Locate the cell with the specified text and output its [x, y] center coordinate. 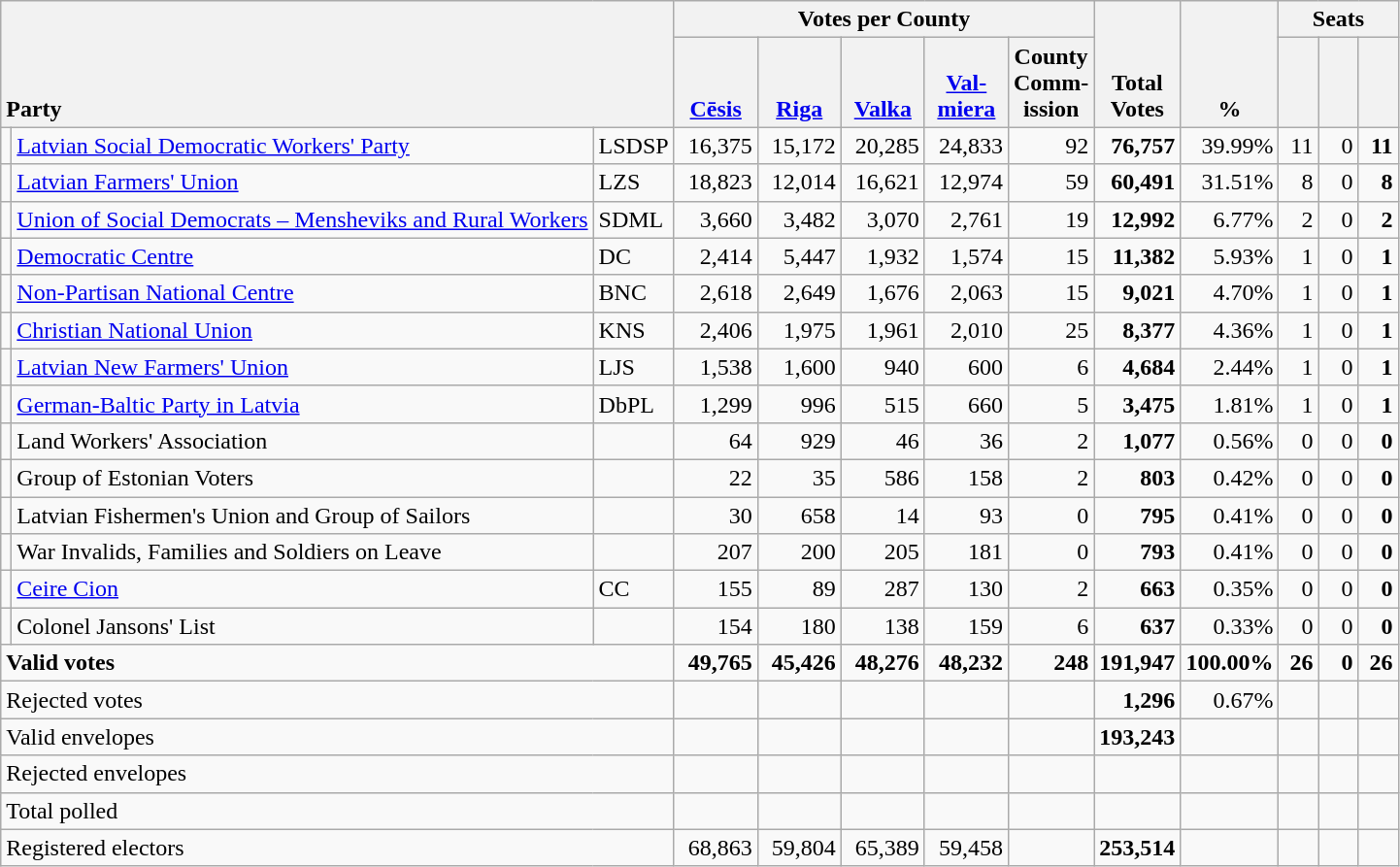
3,475 [1138, 404]
48,276 [883, 663]
LZS [633, 183]
Total polled [338, 811]
Valid votes [338, 663]
59 [1050, 183]
8,377 [1138, 330]
% [1229, 64]
Party [338, 64]
2.44% [1229, 367]
Latvian Fishermen's Union and Group of Sailors [303, 516]
92 [1050, 146]
996 [799, 404]
12,992 [1138, 219]
25 [1050, 330]
155 [716, 589]
CC [633, 589]
Union of Social Democrats – Mensheviks and Rural Workers [303, 219]
DC [633, 256]
180 [799, 626]
German-Baltic Party in Latvia [303, 404]
138 [883, 626]
158 [966, 478]
County Comm- ission [1050, 83]
Registered electors [338, 848]
1,932 [883, 256]
159 [966, 626]
Democratic Centre [303, 256]
Valka [883, 83]
200 [799, 552]
4,684 [1138, 367]
12,974 [966, 183]
60,491 [1138, 183]
600 [966, 367]
287 [883, 589]
Riga [799, 83]
Latvian Farmers' Union [303, 183]
1,975 [799, 330]
660 [966, 404]
1,538 [716, 367]
929 [799, 441]
5.93% [1229, 256]
39.99% [1229, 146]
2,406 [716, 330]
16,621 [883, 183]
SDML [633, 219]
181 [966, 552]
130 [966, 589]
59,458 [966, 848]
64 [716, 441]
0.56% [1229, 441]
49,765 [716, 663]
2,761 [966, 219]
Group of Estonian Voters [303, 478]
1,296 [1138, 700]
515 [883, 404]
3,660 [716, 219]
KNS [633, 330]
19 [1050, 219]
Rejected envelopes [338, 774]
12,014 [799, 183]
2,618 [716, 293]
5 [1050, 404]
Seats [1338, 19]
1,077 [1138, 441]
Valid envelopes [338, 737]
1.81% [1229, 404]
68,863 [716, 848]
2,649 [799, 293]
253,514 [1138, 848]
793 [1138, 552]
War Invalids, Families and Soldiers on Leave [303, 552]
2,010 [966, 330]
15,172 [799, 146]
1,299 [716, 404]
191,947 [1138, 663]
Votes per County [883, 19]
24,833 [966, 146]
Colonel Jansons' List [303, 626]
Latvian Social Democratic Workers' Party [303, 146]
4.36% [1229, 330]
2,063 [966, 293]
207 [716, 552]
3,482 [799, 219]
65,389 [883, 848]
Cēsis [716, 83]
1,600 [799, 367]
795 [1138, 516]
4.70% [1229, 293]
11,382 [1138, 256]
Christian National Union [303, 330]
100.00% [1229, 663]
59,804 [799, 848]
45,426 [799, 663]
803 [1138, 478]
3,070 [883, 219]
5,447 [799, 256]
20,285 [883, 146]
36 [966, 441]
0.35% [1229, 589]
154 [716, 626]
16,375 [716, 146]
76,757 [1138, 146]
586 [883, 478]
1,574 [966, 256]
30 [716, 516]
93 [966, 516]
6.77% [1229, 219]
35 [799, 478]
663 [1138, 589]
1,676 [883, 293]
9,021 [1138, 293]
940 [883, 367]
Land Workers' Association [303, 441]
31.51% [1229, 183]
0.42% [1229, 478]
18,823 [716, 183]
Total Votes [1138, 64]
0.33% [1229, 626]
Non-Partisan National Centre [303, 293]
248 [1050, 663]
Ceire Cion [303, 589]
193,243 [1138, 737]
LSDSP [633, 146]
658 [799, 516]
LJS [633, 367]
2,414 [716, 256]
1,961 [883, 330]
BNC [633, 293]
89 [799, 589]
Val- miera [966, 83]
0.67% [1229, 700]
DbPL [633, 404]
205 [883, 552]
Rejected votes [338, 700]
46 [883, 441]
22 [716, 478]
48,232 [966, 663]
637 [1138, 626]
14 [883, 516]
Latvian New Farmers' Union [303, 367]
